For the text-containing cell, return its midpoint in (X, Y) coordinate format. 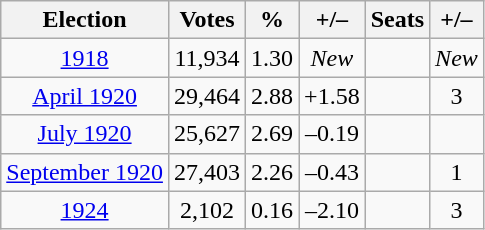
1 (457, 172)
29,464 (206, 96)
25,627 (206, 134)
27,403 (206, 172)
+1.58 (332, 96)
2.69 (272, 134)
–0.43 (332, 172)
2.26 (272, 172)
July 1920 (85, 134)
0.16 (272, 210)
April 1920 (85, 96)
1924 (85, 210)
2.88 (272, 96)
–0.19 (332, 134)
1918 (85, 58)
11,934 (206, 58)
1.30 (272, 58)
Votes (206, 20)
–2.10 (332, 210)
% (272, 20)
September 1920 (85, 172)
2,102 (206, 210)
Seats (397, 20)
Election (85, 20)
